Return the (X, Y) coordinate for the center point of the cell that contains the specified text.  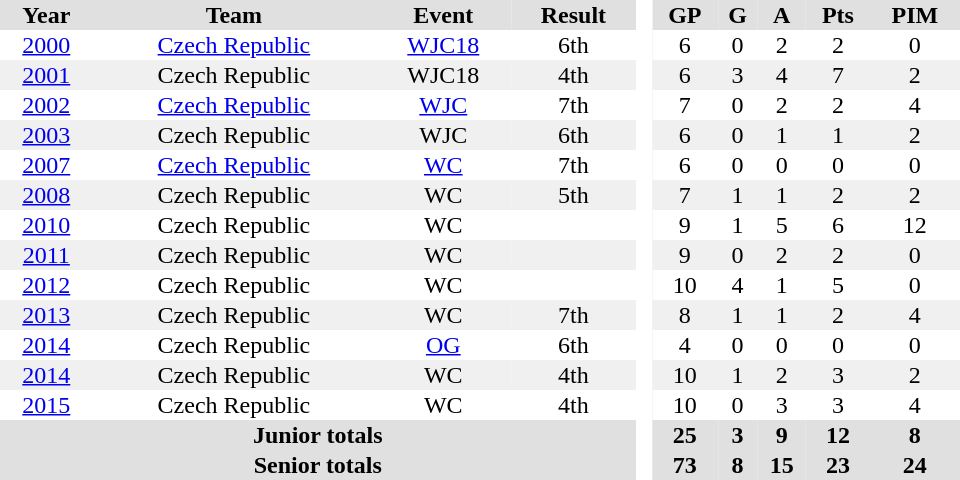
24 (915, 465)
15 (782, 465)
OG (443, 345)
Year (46, 15)
Pts (838, 15)
25 (685, 435)
GP (685, 15)
2012 (46, 285)
Senior totals (318, 465)
2010 (46, 225)
2007 (46, 165)
Junior totals (318, 435)
2002 (46, 105)
A (782, 15)
Result (573, 15)
2001 (46, 75)
2000 (46, 45)
PIM (915, 15)
Event (443, 15)
73 (685, 465)
Team (234, 15)
2015 (46, 405)
G (738, 15)
23 (838, 465)
2011 (46, 255)
5th (573, 195)
2013 (46, 315)
2008 (46, 195)
2003 (46, 135)
